Find where the given text appears and provide that cell's center as (x, y) coordinate. 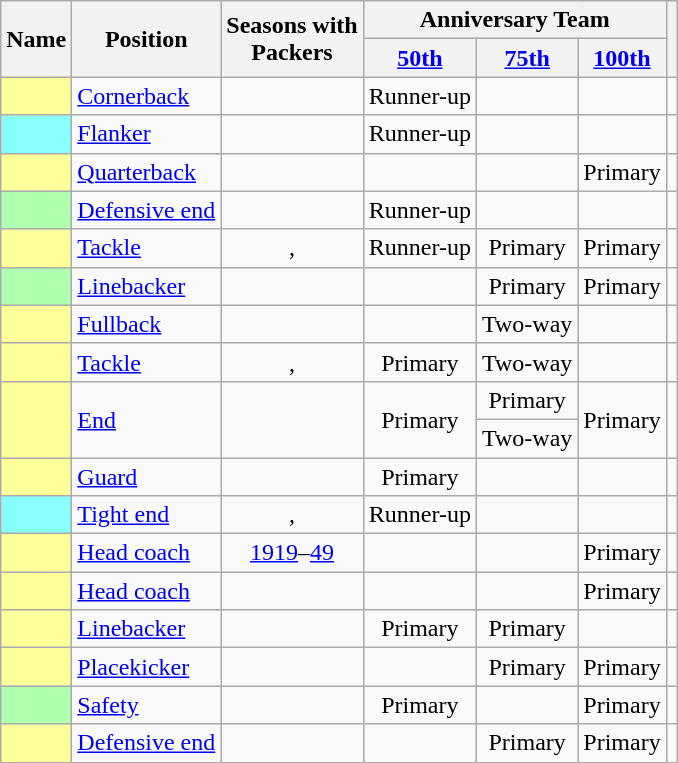
Seasons withPackers (292, 39)
1919–49 (292, 553)
End (146, 419)
Name (36, 39)
Placekicker (146, 667)
Guard (146, 477)
Tight end (146, 515)
Anniversary Team (514, 20)
50th (420, 58)
Quarterback (146, 172)
75th (526, 58)
Position (146, 39)
Flanker (146, 134)
100th (622, 58)
Fullback (146, 324)
Safety (146, 705)
Cornerback (146, 96)
